Find where the given text appears and provide that cell's center as (x, y) coordinate. 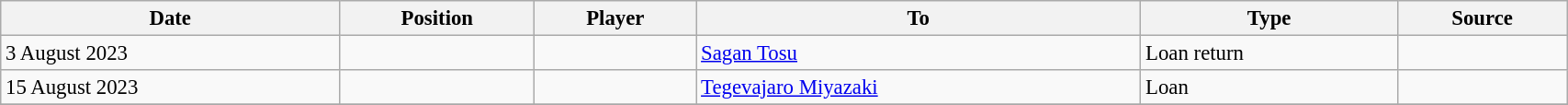
To (919, 18)
Loan (1269, 87)
Position (437, 18)
Sagan Tosu (919, 53)
Player (615, 18)
Date (171, 18)
Loan return (1269, 53)
Type (1269, 18)
3 August 2023 (171, 53)
Tegevajaro Miyazaki (919, 87)
Source (1483, 18)
15 August 2023 (171, 87)
